Detect which cell encompasses the target text, then output its (X, Y) center coordinate. 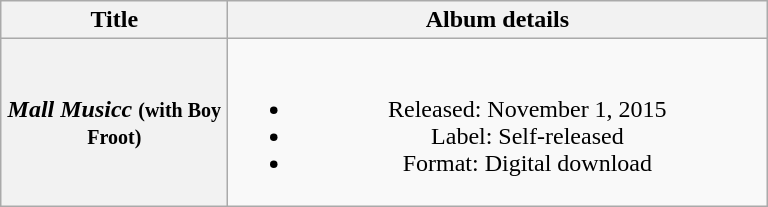
Mall Musicc (with Boy Froot) (114, 122)
Title (114, 20)
Album details (498, 20)
Released: November 1, 2015Label: Self-releasedFormat: Digital download (498, 122)
